Scan for the cell matching the given text and deliver its (X, Y) coordinate at center. 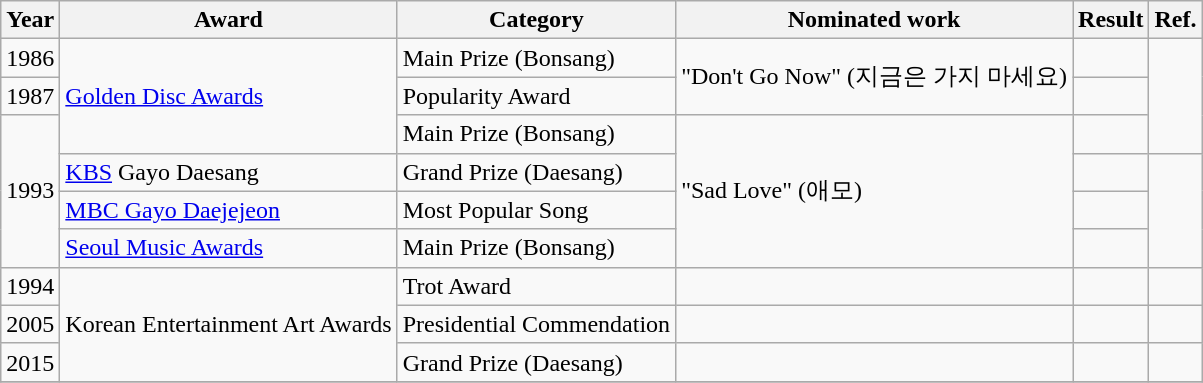
Seoul Music Awards (228, 248)
Nominated work (874, 20)
KBS Gayo Daesang (228, 172)
Award (228, 20)
Ref. (1176, 20)
"Don't Go Now" (지금은 가지 마세요) (874, 77)
Year (30, 20)
Popularity Award (536, 96)
1993 (30, 191)
1987 (30, 96)
MBC Gayo Daejejeon (228, 210)
Trot Award (536, 286)
Most Popular Song (536, 210)
1994 (30, 286)
Category (536, 20)
Golden Disc Awards (228, 96)
"Sad Love" (애모) (874, 191)
1986 (30, 58)
2005 (30, 324)
Korean Entertainment Art Awards (228, 324)
2015 (30, 362)
Presidential Commendation (536, 324)
Result (1111, 20)
